Identify which cell holds the provided text, then report its [x, y] central coordinate. 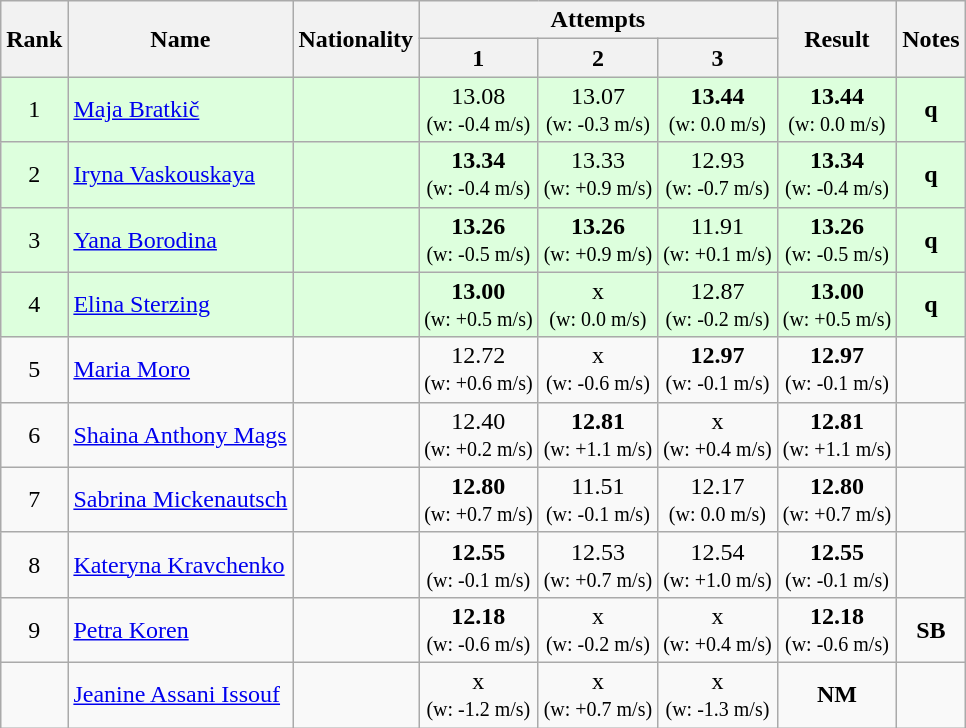
12.53 (w: +0.7 m/s) [598, 564]
x (w: -0.6 m/s) [598, 370]
13.26 (w: +0.9 m/s) [598, 240]
Iryna Vaskouskaya [180, 174]
12.17 (w: 0.0 m/s) [718, 500]
NM [837, 694]
6 [34, 434]
Nationality [356, 39]
SB [931, 630]
13.08 (w: -0.4 m/s) [479, 110]
5 [34, 370]
12.40 (w: +0.2 m/s) [479, 434]
x (w: -1.3 m/s) [718, 694]
Result [837, 39]
Rank [34, 39]
Maja Bratkič [180, 110]
Sabrina Mickenautsch [180, 500]
x (w: 0.0 m/s) [598, 304]
8 [34, 564]
Elina Sterzing [180, 304]
12.72 (w: +0.6 m/s) [479, 370]
13.33 (w: +0.9 m/s) [598, 174]
x (w: -1.2 m/s) [479, 694]
Jeanine Assani Issouf [180, 694]
Attempts [598, 20]
12.93 (w: -0.7 m/s) [718, 174]
Name [180, 39]
Notes [931, 39]
Maria Moro [180, 370]
x (w: +0.7 m/s) [598, 694]
12.87 (w: -0.2 m/s) [718, 304]
7 [34, 500]
12.54 (w: +1.0 m/s) [718, 564]
13.07 (w: -0.3 m/s) [598, 110]
Shaina Anthony Mags [180, 434]
x (w: -0.2 m/s) [598, 630]
9 [34, 630]
Kateryna Kravchenko [180, 564]
Petra Koren [180, 630]
11.91 (w: +0.1 m/s) [718, 240]
11.51 (w: -0.1 m/s) [598, 500]
4 [34, 304]
Yana Borodina [180, 240]
